Capture the cell that displays the provided text and extract its (x, y) central coordinate. 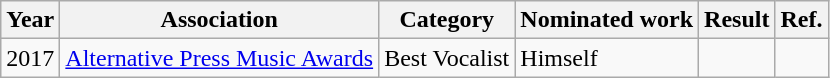
Himself (607, 58)
Best Vocalist (447, 58)
2017 (30, 58)
Association (220, 20)
Result (737, 20)
Category (447, 20)
Year (30, 20)
Ref. (802, 20)
Nominated work (607, 20)
Alternative Press Music Awards (220, 58)
